Search for the cell housing the specified text and yield its [X, Y] center coordinate. 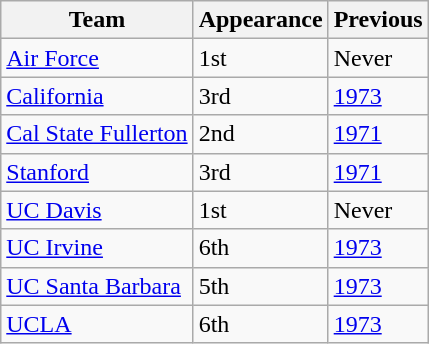
Stanford [97, 172]
Previous [378, 20]
UC Santa Barbara [97, 286]
UC Davis [97, 210]
Team [97, 20]
2nd [260, 134]
Cal State Fullerton [97, 134]
Air Force [97, 58]
California [97, 96]
UCLA [97, 324]
Appearance [260, 20]
5th [260, 286]
UC Irvine [97, 248]
